Determine the [X, Y] coordinate at the center of the cell enclosing the given text.  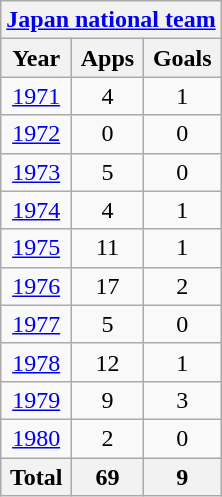
Apps [108, 58]
1977 [36, 324]
1971 [36, 96]
69 [108, 477]
1975 [36, 248]
1972 [36, 134]
17 [108, 286]
3 [182, 400]
1980 [36, 438]
1973 [36, 172]
1979 [36, 400]
Japan national team [111, 20]
Year [36, 58]
12 [108, 362]
Goals [182, 58]
11 [108, 248]
1976 [36, 286]
1978 [36, 362]
1974 [36, 210]
Total [36, 477]
